Locate the cell with the specified text and output its [x, y] center coordinate. 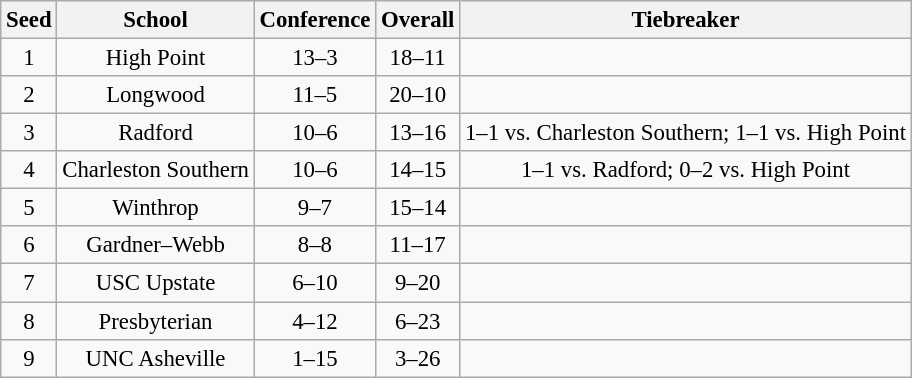
8–8 [315, 245]
13–3 [315, 58]
6–10 [315, 283]
Charleston Southern [156, 170]
9–7 [315, 208]
6–23 [418, 321]
Presbyterian [156, 321]
9 [29, 358]
Winthrop [156, 208]
Gardner–Webb [156, 245]
2 [29, 95]
7 [29, 283]
8 [29, 321]
9–20 [418, 283]
14–15 [418, 170]
18–11 [418, 58]
3–26 [418, 358]
Overall [418, 20]
20–10 [418, 95]
Longwood [156, 95]
5 [29, 208]
1–1 vs. Radford; 0–2 vs. High Point [686, 170]
6 [29, 245]
1–1 vs. Charleston Southern; 1–1 vs. High Point [686, 133]
11–5 [315, 95]
Radford [156, 133]
Conference [315, 20]
UNC Asheville [156, 358]
4–12 [315, 321]
Tiebreaker [686, 20]
3 [29, 133]
1 [29, 58]
13–16 [418, 133]
15–14 [418, 208]
Seed [29, 20]
USC Upstate [156, 283]
4 [29, 170]
11–17 [418, 245]
School [156, 20]
1–15 [315, 358]
High Point [156, 58]
